Identify which cell holds the provided text, then report its (x, y) central coordinate. 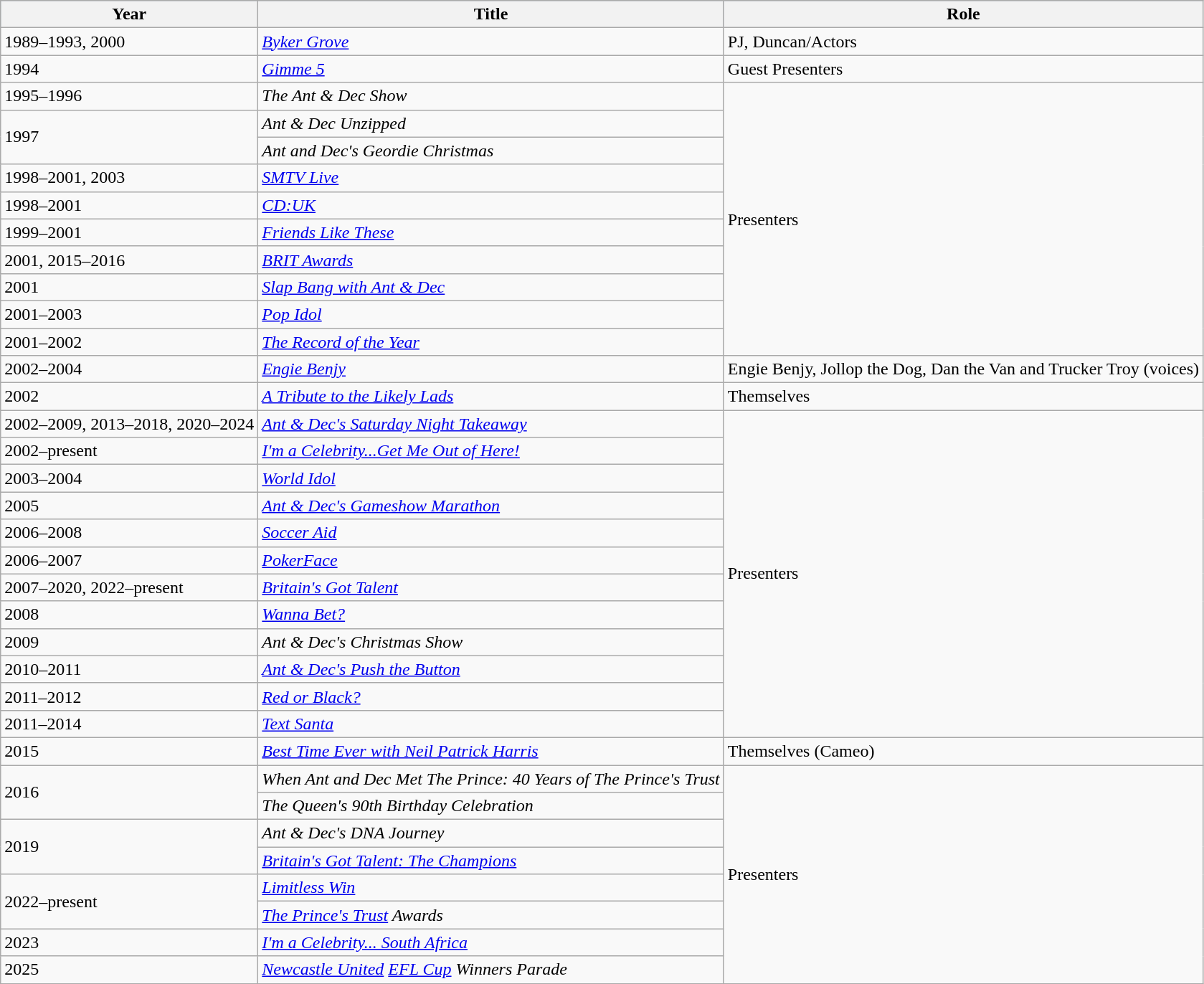
I'm a Celebrity... South Africa (490, 942)
Best Time Ever with Neil Patrick Harris (490, 751)
Britain's Got Talent (490, 587)
The Record of the Year (490, 342)
2002–present (129, 451)
2010–2011 (129, 669)
2001, 2015–2016 (129, 260)
Engie Benjy, Jollop the Dog, Dan the Van and Trucker Troy (voices) (963, 369)
2019 (129, 847)
Friends Like These (490, 232)
Britain's Got Talent: The Champions (490, 861)
2008 (129, 615)
BRIT Awards (490, 260)
World Idol (490, 478)
Role (963, 14)
Ant & Dec's Saturday Night Takeaway (490, 424)
Text Santa (490, 724)
Slap Bang with Ant & Dec (490, 287)
2016 (129, 792)
Soccer Aid (490, 533)
2006–2007 (129, 560)
2007–2020, 2022–present (129, 587)
Newcastle United EFL Cup Winners Parade (490, 970)
Engie Benjy (490, 369)
2011–2014 (129, 724)
Guest Presenters (963, 69)
Year (129, 14)
1994 (129, 69)
2022–present (129, 902)
Ant & Dec's Gameshow Marathon (490, 506)
Ant & Dec's DNA Journey (490, 833)
Gimme 5 (490, 69)
When Ant and Dec Met The Prince: 40 Years of The Prince's Trust (490, 778)
The Prince's Trust Awards (490, 915)
Themselves (Cameo) (963, 751)
1998–2001 (129, 205)
Wanna Bet? (490, 615)
2002–2009, 2013–2018, 2020–2024 (129, 424)
2001–2003 (129, 314)
Themselves (963, 397)
Limitless Win (490, 888)
2002–2004 (129, 369)
2006–2008 (129, 533)
Red or Black? (490, 696)
PokerFace (490, 560)
2005 (129, 506)
2001–2002 (129, 342)
Ant & Dec Unzipped (490, 123)
2015 (129, 751)
The Queen's 90th Birthday Celebration (490, 806)
1997 (129, 137)
1999–2001 (129, 232)
2009 (129, 642)
1989–1993, 2000 (129, 42)
Title (490, 14)
I'm a Celebrity...Get Me Out of Here! (490, 451)
2011–2012 (129, 696)
A Tribute to the Likely Lads (490, 397)
Ant & Dec's Push the Button (490, 669)
Ant & Dec's Christmas Show (490, 642)
The Ant & Dec Show (490, 96)
1995–1996 (129, 96)
2002 (129, 397)
2025 (129, 970)
SMTV Live (490, 178)
2003–2004 (129, 478)
PJ, Duncan/Actors (963, 42)
2023 (129, 942)
Ant and Dec's Geordie Christmas (490, 151)
Pop Idol (490, 314)
CD:UK (490, 205)
1998–2001, 2003 (129, 178)
2001 (129, 287)
Byker Grove (490, 42)
